Return the (X, Y) coordinate for the center point of the cell that contains the specified text.  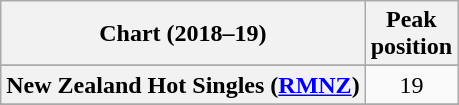
New Zealand Hot Singles (RMNZ) (183, 85)
Chart (2018–19) (183, 34)
19 (411, 85)
Peakposition (411, 34)
